Output the [x, y] coordinate of the center of the cell containing the given text.  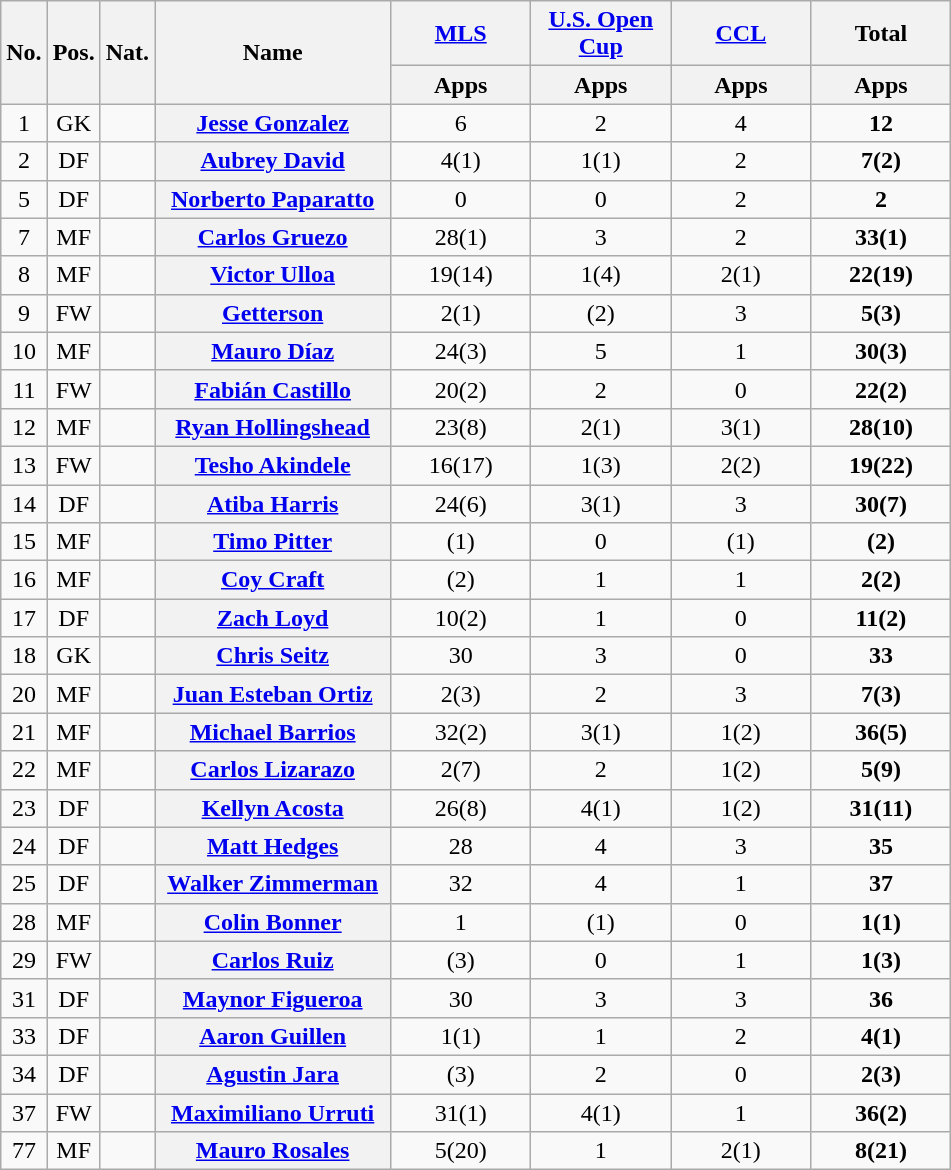
MLS [461, 34]
34 [24, 1074]
Juan Esteban Ortiz [273, 694]
31(11) [881, 808]
Maximiliano Urruti [273, 1113]
Ryan Hollingshead [273, 427]
30(3) [881, 351]
Aaron Guillen [273, 1036]
10 [24, 351]
19(22) [881, 465]
8 [24, 275]
Matt Hedges [273, 846]
Aubrey David [273, 161]
28(1) [461, 237]
24(6) [461, 503]
Nat. [127, 52]
Kellyn Acosta [273, 808]
16 [24, 580]
Carlos Ruiz [273, 960]
Name [273, 52]
Norberto Paparatto [273, 199]
7(2) [881, 161]
Maynor Figueroa [273, 998]
17 [24, 618]
Pos. [74, 52]
Coy Craft [273, 580]
23 [24, 808]
2(7) [461, 770]
Mauro Díaz [273, 351]
5(3) [881, 313]
7(3) [881, 694]
Zach Loyd [273, 618]
16(17) [461, 465]
24 [24, 846]
36(2) [881, 1113]
32(2) [461, 732]
13 [24, 465]
18 [24, 656]
Total [881, 34]
Agustin Jara [273, 1074]
22 [24, 770]
35 [881, 846]
Getterson [273, 313]
36(5) [881, 732]
5(20) [461, 1151]
Carlos Gruezo [273, 237]
Tesho Akindele [273, 465]
Walker Zimmerman [273, 884]
Victor Ulloa [273, 275]
5(9) [881, 770]
25 [24, 884]
CCL [741, 34]
1(4) [601, 275]
22(2) [881, 389]
36 [881, 998]
19(14) [461, 275]
Fabián Castillo [273, 389]
20 [24, 694]
6 [461, 123]
10(2) [461, 618]
Chris Seitz [273, 656]
Jesse Gonzalez [273, 123]
23(8) [461, 427]
9 [24, 313]
77 [24, 1151]
No. [24, 52]
Timo Pitter [273, 542]
33(1) [881, 237]
7 [24, 237]
Carlos Lizarazo [273, 770]
30(7) [881, 503]
8(21) [881, 1151]
24(3) [461, 351]
11(2) [881, 618]
U.S. Open Cup [601, 34]
15 [24, 542]
26(8) [461, 808]
31 [24, 998]
Michael Barrios [273, 732]
11 [24, 389]
22(19) [881, 275]
31(1) [461, 1113]
Mauro Rosales [273, 1151]
32 [461, 884]
28(10) [881, 427]
Atiba Harris [273, 503]
20(2) [461, 389]
29 [24, 960]
14 [24, 503]
21 [24, 732]
Colin Bonner [273, 922]
